Locate the cell with the specified text and output its [X, Y] center coordinate. 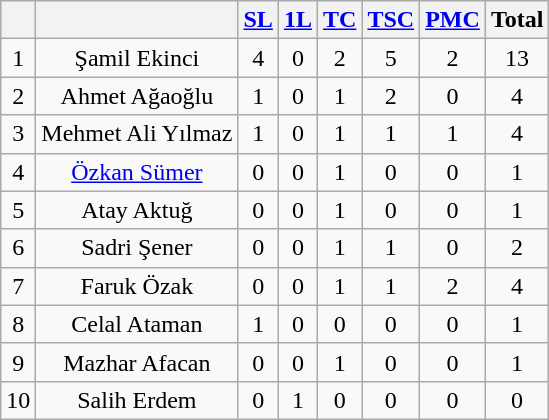
10 [18, 400]
8 [18, 324]
Faruk Özak [137, 286]
Salih Erdem [137, 400]
Ahmet Ağaoğlu [137, 96]
1L [298, 20]
Şamil Ekinci [137, 58]
SL [258, 20]
Total [517, 20]
6 [18, 248]
7 [18, 286]
Mehmet Ali Yılmaz [137, 134]
13 [517, 58]
Atay Aktuğ [137, 210]
3 [18, 134]
Celal Ataman [137, 324]
Sadri Şener [137, 248]
9 [18, 362]
TC [339, 20]
PMC [453, 20]
Özkan Sümer [137, 172]
TSC [391, 20]
Mazhar Afacan [137, 362]
